Pinpoint the cell where the given text exists, returning its (x, y) midpoint coordinate. 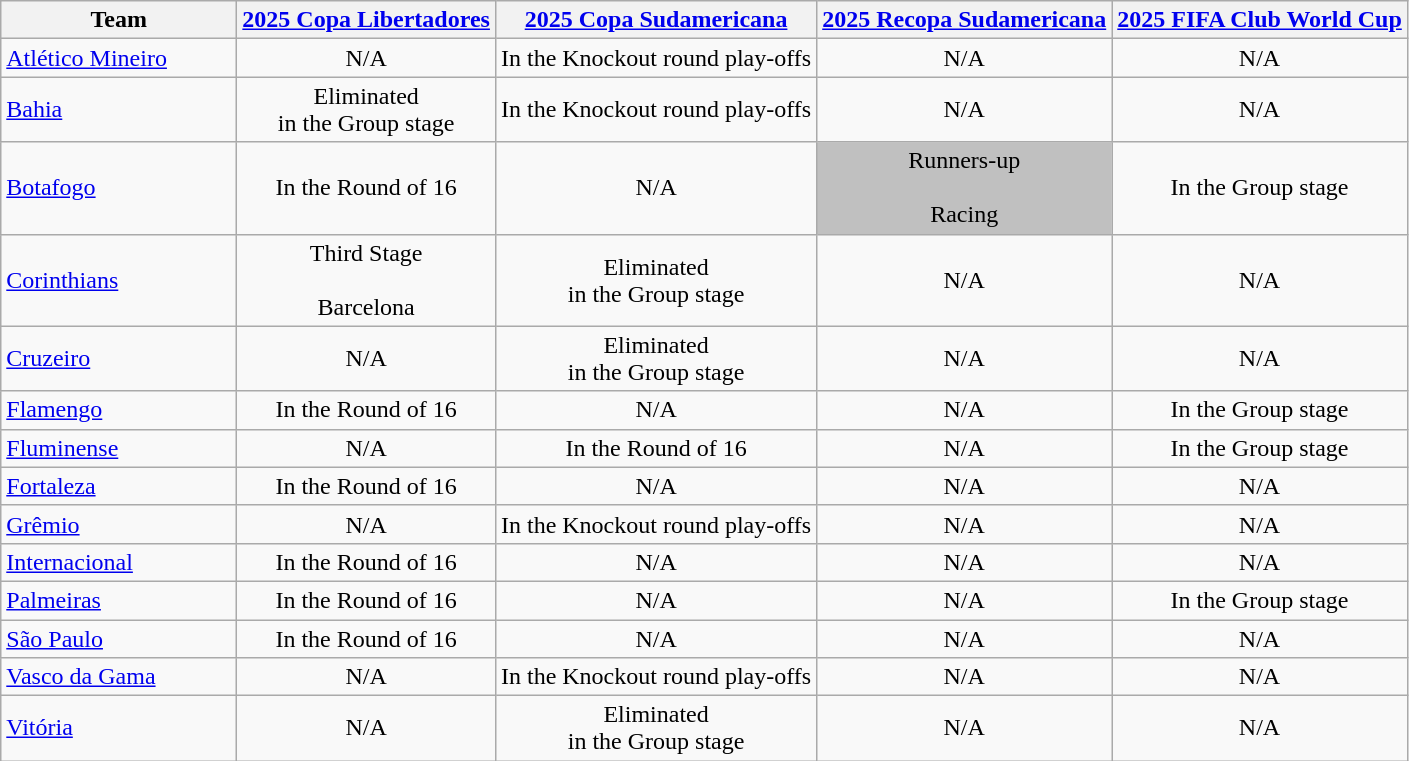
2025 Copa Sudamericana (656, 20)
Fluminense (119, 448)
Botafogo (119, 188)
Cruzeiro (119, 358)
2025 Recopa Sudamericana (964, 20)
Palmeiras (119, 600)
Fortaleza (119, 486)
Grêmio (119, 524)
2025 FIFA Club World Cup (1260, 20)
Vasco da Gama (119, 677)
Vitória (119, 728)
Team (119, 20)
Flamengo (119, 410)
2025 Copa Libertadores (366, 20)
Corinthians (119, 280)
São Paulo (119, 639)
Bahia (119, 110)
Runners-up Racing (964, 188)
Internacional (119, 562)
Atlético Mineiro (119, 58)
Third Stage Barcelona (366, 280)
